Pinpoint the cell where the given text exists, returning its [x, y] midpoint coordinate. 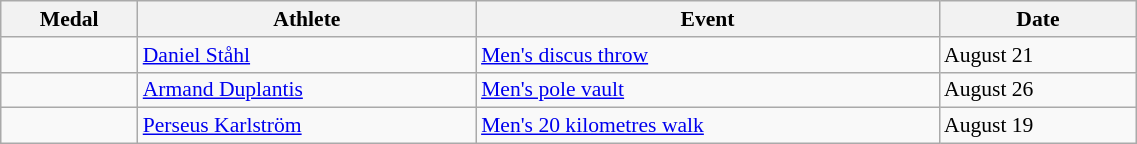
Athlete [307, 19]
Men's pole vault [708, 90]
Medal [70, 19]
August 19 [1038, 126]
Men's discus throw [708, 55]
August 26 [1038, 90]
Event [708, 19]
August 21 [1038, 55]
Daniel Ståhl [307, 55]
Armand Duplantis [307, 90]
Perseus Karlström [307, 126]
Date [1038, 19]
Men's 20 kilometres walk [708, 126]
